Return the (X, Y) coordinate for the center point of the cell that contains the specified text.  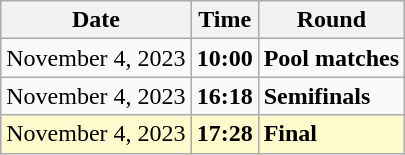
Time (224, 20)
Pool matches (331, 58)
17:28 (224, 134)
10:00 (224, 58)
Date (96, 20)
16:18 (224, 96)
Round (331, 20)
Final (331, 134)
Semifinals (331, 96)
